Identify which cell holds the provided text, then report its [X, Y] central coordinate. 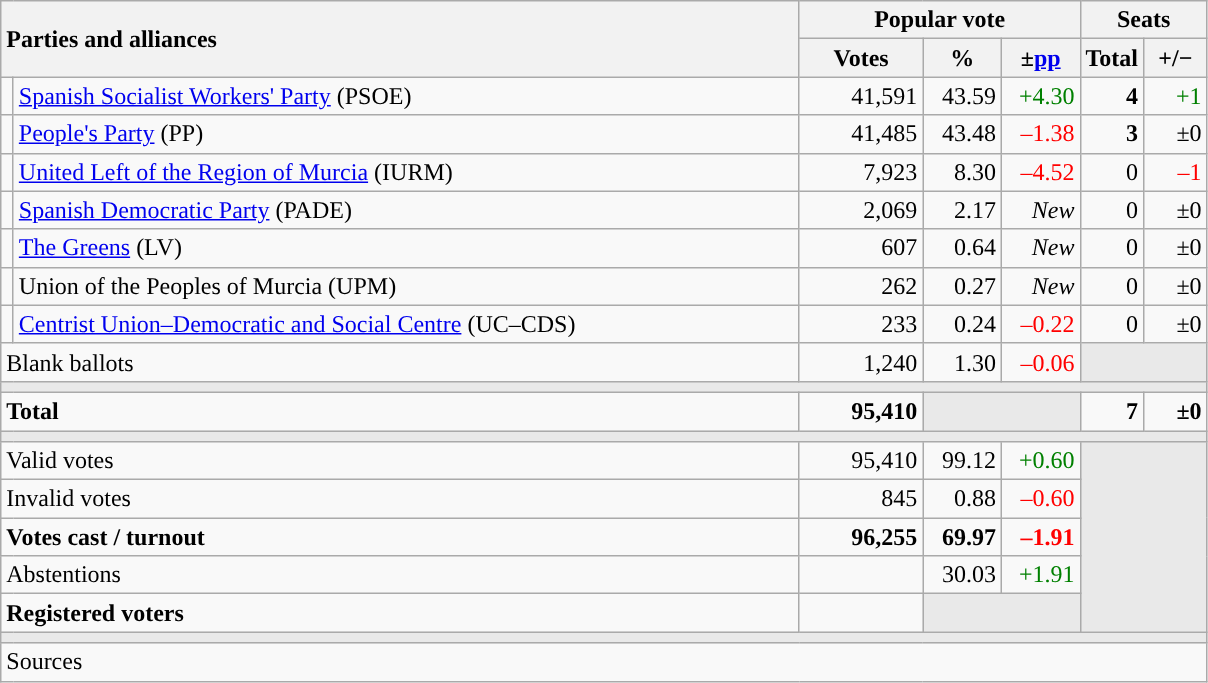
1,240 [861, 362]
0.24 [962, 324]
43.48 [962, 134]
Spanish Democratic Party (PADE) [406, 210]
1.30 [962, 362]
7,923 [861, 172]
Union of the Peoples of Murcia (UPM) [406, 286]
–0.22 [1040, 324]
–1.38 [1040, 134]
Centrist Union–Democratic and Social Centre (UC–CDS) [406, 324]
–4.52 [1040, 172]
The Greens (LV) [406, 248]
Abstentions [400, 575]
Sources [604, 662]
+1.91 [1040, 575]
Valid votes [400, 461]
–1.91 [1040, 537]
0.64 [962, 248]
7 [1112, 411]
Invalid votes [400, 499]
Blank ballots [400, 362]
Popular vote [940, 20]
Votes cast / turnout [400, 537]
+4.30 [1040, 96]
–0.60 [1040, 499]
0.27 [962, 286]
United Left of the Region of Murcia (IURM) [406, 172]
2.17 [962, 210]
–1 [1176, 172]
96,255 [861, 537]
8.30 [962, 172]
41,591 [861, 96]
People's Party (PP) [406, 134]
Spanish Socialist Workers' Party (PSOE) [406, 96]
41,485 [861, 134]
262 [861, 286]
607 [861, 248]
+/− [1176, 58]
±pp [1040, 58]
2,069 [861, 210]
4 [1112, 96]
845 [861, 499]
69.97 [962, 537]
30.03 [962, 575]
Parties and alliances [400, 39]
99.12 [962, 461]
Registered voters [400, 613]
43.59 [962, 96]
0.88 [962, 499]
–0.06 [1040, 362]
233 [861, 324]
+0.60 [1040, 461]
3 [1112, 134]
Votes [861, 58]
+1 [1176, 96]
% [962, 58]
Seats [1144, 20]
